Locate the cell with the specified text and output its [x, y] center coordinate. 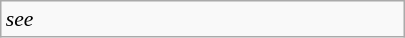
see [203, 19]
